Determine the [x, y] coordinate at the center of the cell enclosing the given text.  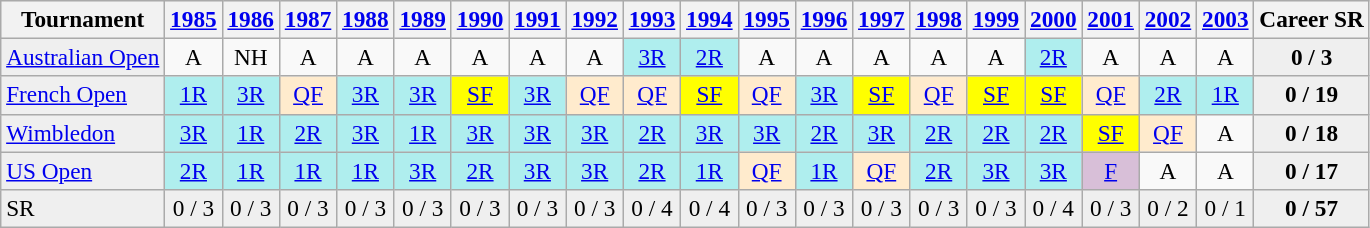
0 / 17 [1312, 170]
1992 [594, 19]
1990 [480, 19]
1989 [422, 19]
SR [83, 208]
0 / 2 [1168, 208]
F [1110, 170]
0 / 19 [1312, 95]
1994 [710, 19]
Career SR [1312, 19]
0 / 1 [1226, 208]
1986 [250, 19]
French Open [83, 95]
2000 [1054, 19]
2002 [1168, 19]
Wimbledon [83, 133]
2003 [1226, 19]
1993 [652, 19]
0 / 18 [1312, 133]
0 / 57 [1312, 208]
1985 [194, 19]
1995 [766, 19]
1997 [882, 19]
1988 [366, 19]
1996 [824, 19]
Tournament [83, 19]
US Open [83, 170]
1987 [308, 19]
Australian Open [83, 57]
1991 [538, 19]
1999 [996, 19]
NH [250, 57]
1998 [938, 19]
2001 [1110, 19]
